Extract the (x, y) coordinate from the center of the cell holding the provided text.  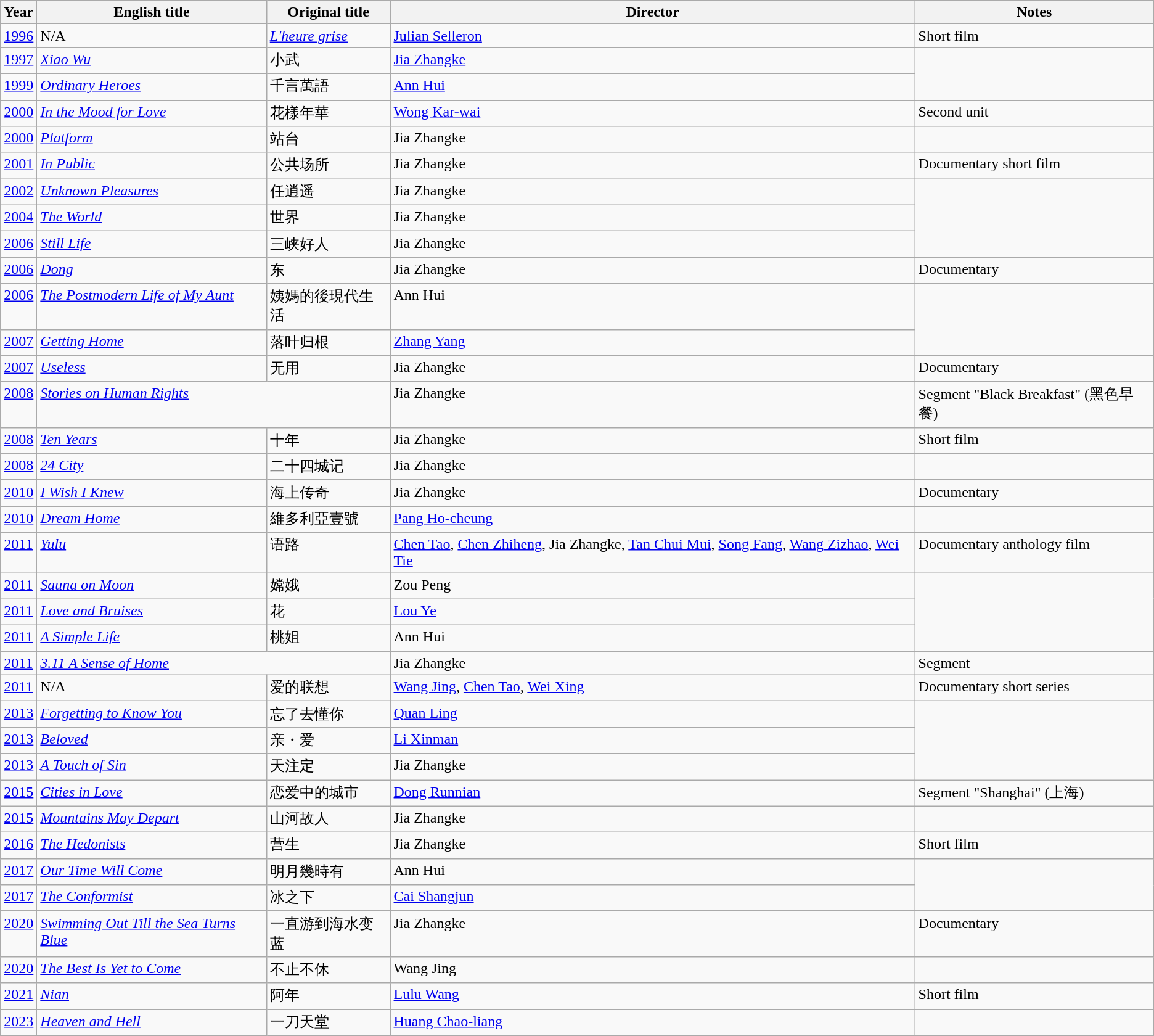
2001 (18, 165)
1997 (18, 60)
Julian Selleron (652, 36)
L'heure grise (328, 36)
The Postmodern Life of My Aunt (152, 306)
Unknown Pleasures (152, 192)
2021 (18, 997)
A Touch of Sin (152, 767)
Swimming Out Till the Sea Turns Blue (152, 934)
English title (152, 12)
不止不休 (328, 969)
Year (18, 12)
一直游到海水变蓝 (328, 934)
Mountains May Depart (152, 819)
Stories on Human Rights (213, 405)
无用 (328, 369)
姨媽的後現代生活 (328, 306)
The World (152, 218)
In Public (152, 165)
营生 (328, 846)
Zou Peng (652, 586)
爱的联想 (328, 688)
千言萬語 (328, 86)
Dong (152, 270)
花樣年華 (328, 113)
Nian (152, 997)
Cai Shangjun (652, 898)
Li Xinman (652, 740)
Beloved (152, 740)
Documentary short series (1034, 688)
Our Time Will Come (152, 872)
桃姐 (328, 639)
Chen Tao, Chen Zhiheng, Jia Zhangke, Tan Chui Mui, Song Fang, Wang Zizhao, Wei Tie (652, 553)
落叶归根 (328, 343)
The Conformist (152, 898)
海上传奇 (328, 493)
明月幾時有 (328, 872)
Lou Ye (652, 612)
公共场所 (328, 165)
Love and Bruises (152, 612)
Xiao Wu (152, 60)
I Wish I Knew (152, 493)
Still Life (152, 244)
三峡好人 (328, 244)
2023 (18, 1022)
Dream Home (152, 519)
世界 (328, 218)
Wong Kar-wai (652, 113)
2016 (18, 846)
維多利亞壹號 (328, 519)
A Simple Life (152, 639)
任逍遥 (328, 192)
Heaven and Hell (152, 1022)
Wang Jing (652, 969)
站台 (328, 139)
Wang Jing, Chen Tao, Wei Xing (652, 688)
The Hedonists (152, 846)
一刀天堂 (328, 1022)
Ten Years (152, 440)
Huang Chao-liang (652, 1022)
Zhang Yang (652, 343)
Ordinary Heroes (152, 86)
Useless (152, 369)
语路 (328, 553)
冰之下 (328, 898)
1999 (18, 86)
Yulu (152, 553)
Segment (1034, 663)
山河故人 (328, 819)
Quan Ling (652, 714)
Forgetting to Know You (152, 714)
24 City (152, 467)
In the Mood for Love (152, 113)
Getting Home (152, 343)
3.11 A Sense of Home (213, 663)
Segment "Shanghai" (上海) (1034, 793)
Platform (152, 139)
Dong Runnian (652, 793)
忘了去懂你 (328, 714)
阿年 (328, 997)
亲・爱 (328, 740)
二十四城记 (328, 467)
Cities in Love (152, 793)
Original title (328, 12)
花 (328, 612)
2002 (18, 192)
Lulu Wang (652, 997)
Notes (1034, 12)
The Best Is Yet to Come (152, 969)
Sauna on Moon (152, 586)
Director (652, 12)
小武 (328, 60)
Documentary short film (1034, 165)
1996 (18, 36)
东 (328, 270)
Second unit (1034, 113)
天注定 (328, 767)
2004 (18, 218)
恋爱中的城市 (328, 793)
十年 (328, 440)
嫦娥 (328, 586)
Segment "Black Breakfast" (黑色早餐) (1034, 405)
Documentary anthology film (1034, 553)
Pang Ho-cheung (652, 519)
